Capture the cell that displays the provided text and extract its [X, Y] central coordinate. 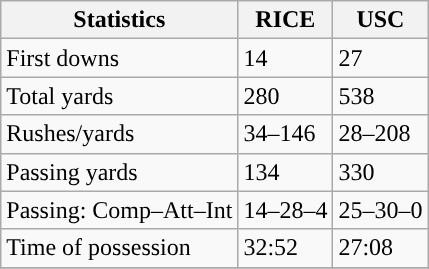
538 [380, 96]
330 [380, 172]
Time of possession [120, 248]
27 [380, 58]
34–146 [286, 134]
Passing: Comp–Att–Int [120, 210]
Rushes/yards [120, 134]
25–30–0 [380, 210]
Total yards [120, 96]
134 [286, 172]
USC [380, 20]
First downs [120, 58]
28–208 [380, 134]
14 [286, 58]
32:52 [286, 248]
280 [286, 96]
14–28–4 [286, 210]
Passing yards [120, 172]
RICE [286, 20]
Statistics [120, 20]
27:08 [380, 248]
